Locate the cell with the specified text and output its (X, Y) center coordinate. 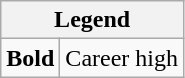
Bold (30, 58)
Legend (92, 20)
Career high (122, 58)
